Search for the cell housing the specified text and yield its (X, Y) center coordinate. 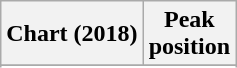
Peak position (189, 34)
Chart (2018) (72, 34)
